Output the [X, Y] coordinate of the center of the cell containing the given text.  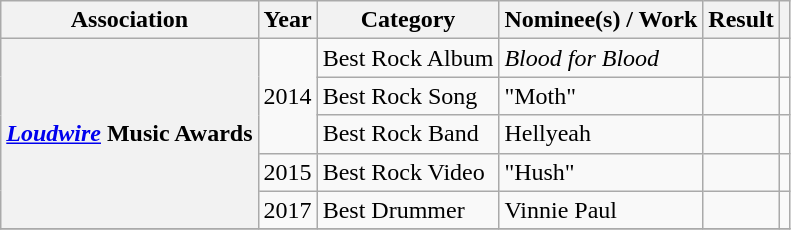
2017 [288, 210]
Loudwire Music Awards [130, 134]
2015 [288, 172]
Category [408, 20]
"Hush" [601, 172]
Result [741, 20]
2014 [288, 96]
Association [130, 20]
Best Rock Band [408, 134]
Best Rock Album [408, 58]
Best Rock Song [408, 96]
Blood for Blood [601, 58]
Year [288, 20]
Best Rock Video [408, 172]
"Moth" [601, 96]
Hellyeah [601, 134]
Best Drummer [408, 210]
Vinnie Paul [601, 210]
Nominee(s) / Work [601, 20]
